Search for the cell housing the specified text and yield its (x, y) center coordinate. 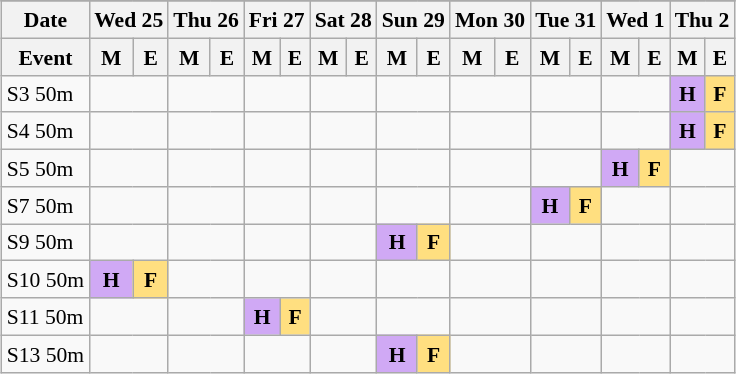
Fri 27 (277, 20)
Wed 25 (128, 20)
Event (46, 56)
Date (46, 20)
Wed 1 (635, 20)
Sat 28 (344, 20)
Tue 31 (566, 20)
S3 50m (46, 94)
S9 50m (46, 242)
S7 50m (46, 204)
S4 50m (46, 130)
Mon 30 (490, 20)
S10 50m (46, 280)
Thu 26 (206, 20)
Thu 2 (702, 20)
S5 50m (46, 168)
S11 50m (46, 316)
S13 50m (46, 354)
Sun 29 (414, 20)
